Capture the cell that displays the provided text and extract its (X, Y) central coordinate. 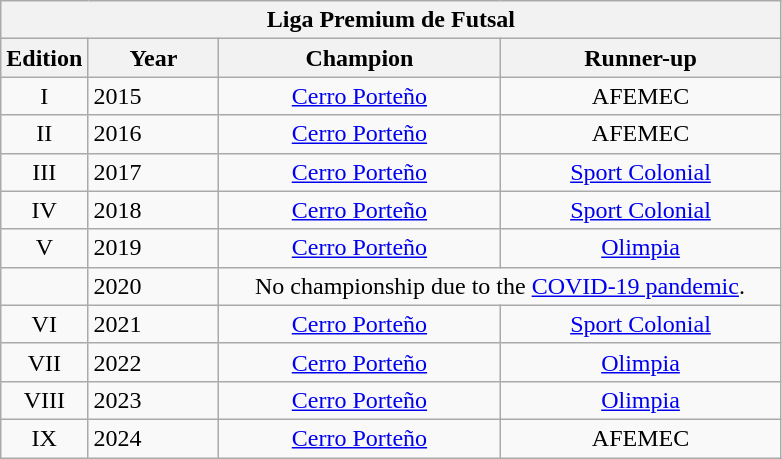
No championship due to the COVID-19 pandemic. (500, 286)
2021 (154, 324)
IV (44, 210)
VII (44, 362)
2024 (154, 438)
2019 (154, 248)
V (44, 248)
VI (44, 324)
2015 (154, 96)
II (44, 134)
2016 (154, 134)
Liga Premium de Futsal (391, 20)
Edition (44, 58)
Runner-up (640, 58)
I (44, 96)
III (44, 172)
Year (154, 58)
2018 (154, 210)
2022 (154, 362)
VIII (44, 400)
2023 (154, 400)
2017 (154, 172)
2020 (154, 286)
Champion (360, 58)
IX (44, 438)
